Return (X, Y) of the center of cell containing provided text 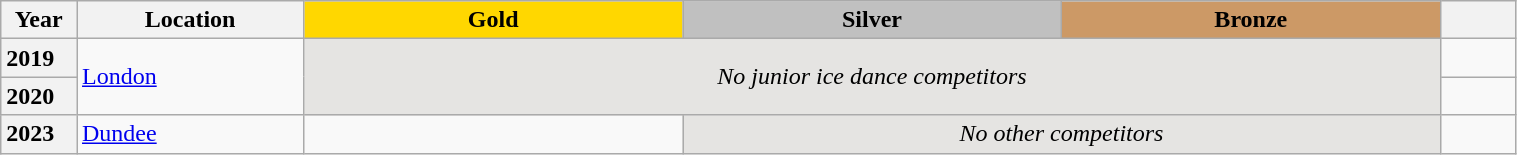
Bronze (1250, 20)
Location (190, 20)
Year (39, 20)
2020 (39, 96)
2019 (39, 58)
Silver (872, 20)
Gold (494, 20)
Dundee (190, 134)
No junior ice dance competitors (872, 77)
2023 (39, 134)
No other competitors (1062, 134)
London (190, 77)
